Output the (x, y) coordinate of the center of the cell containing the given text.  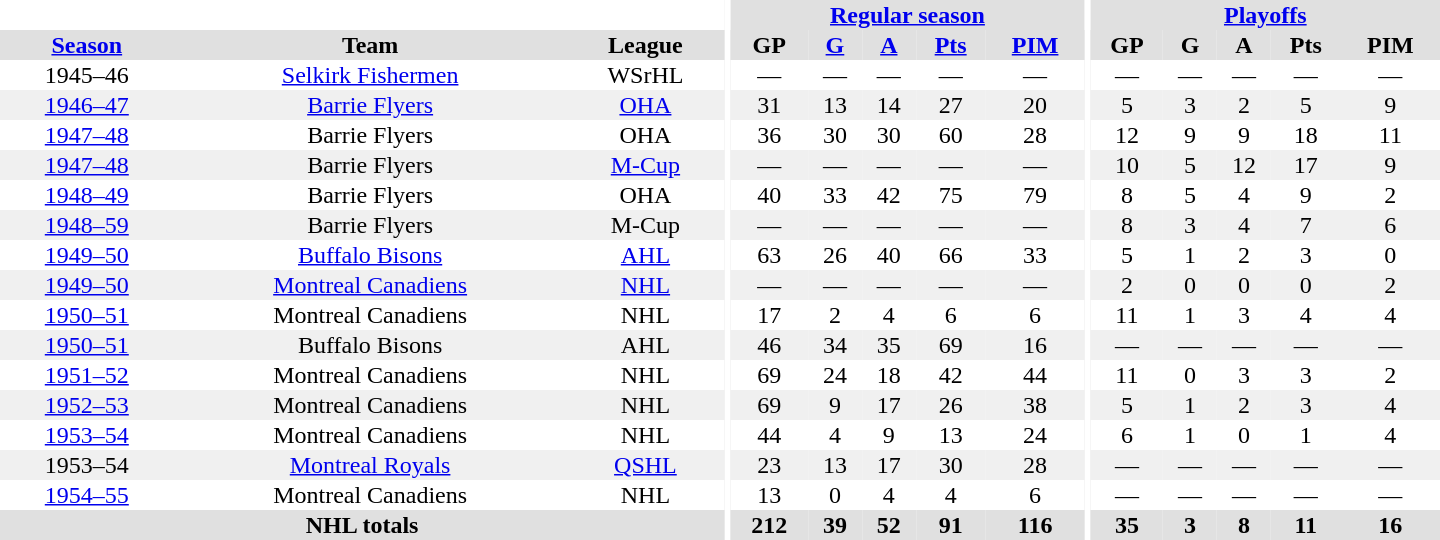
23 (769, 465)
Playoffs (1266, 15)
20 (1036, 105)
36 (769, 135)
34 (835, 345)
1946–47 (87, 105)
1945–46 (87, 75)
NHL totals (362, 525)
7 (1306, 225)
10 (1127, 165)
60 (951, 135)
38 (1036, 405)
1948–49 (87, 195)
1954–55 (87, 495)
31 (769, 105)
Regular season (907, 15)
66 (951, 255)
1952–53 (87, 405)
QSHL (646, 465)
League (646, 45)
116 (1036, 525)
Selkirk Fishermen (370, 75)
1951–52 (87, 375)
Montreal Royals (370, 465)
14 (889, 105)
91 (951, 525)
1948–59 (87, 225)
79 (1036, 195)
WSrHL (646, 75)
63 (769, 255)
39 (835, 525)
212 (769, 525)
27 (951, 105)
52 (889, 525)
Season (87, 45)
Team (370, 45)
75 (951, 195)
46 (769, 345)
